Determine the [x, y] coordinate at the center of the cell enclosing the given text.  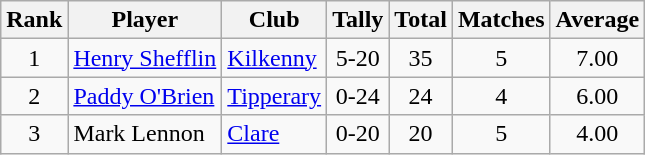
5-20 [358, 58]
Tally [358, 20]
Rank [34, 20]
4 [501, 96]
4.00 [598, 134]
2 [34, 96]
Player [145, 20]
3 [34, 134]
Kilkenny [274, 58]
Matches [501, 20]
0-20 [358, 134]
1 [34, 58]
24 [421, 96]
Club [274, 20]
Tipperary [274, 96]
Clare [274, 134]
0-24 [358, 96]
35 [421, 58]
Paddy O'Brien [145, 96]
20 [421, 134]
Mark Lennon [145, 134]
7.00 [598, 58]
Henry Shefflin [145, 58]
Average [598, 20]
Total [421, 20]
6.00 [598, 96]
